Return the [X, Y] coordinate for the center point of the cell that contains the specified text.  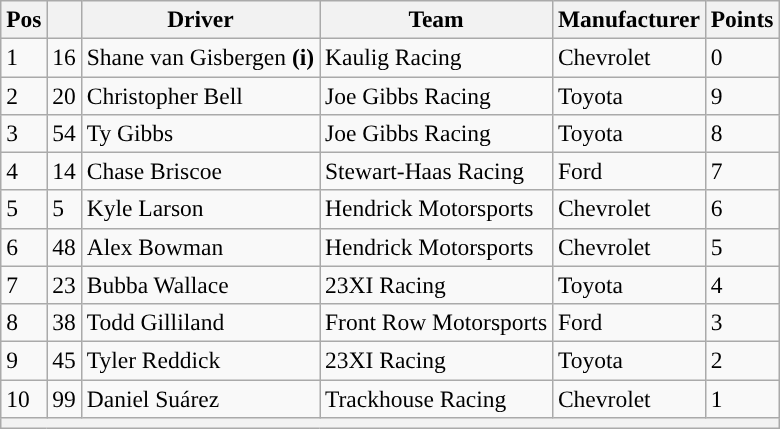
Todd Gilliland [200, 322]
48 [64, 247]
Bubba Wallace [200, 285]
16 [64, 57]
23 [64, 285]
45 [64, 360]
Pos [24, 19]
Front Row Motorsports [436, 322]
10 [24, 398]
54 [64, 133]
Kaulig Racing [436, 57]
99 [64, 398]
Driver [200, 19]
Christopher Bell [200, 95]
Trackhouse Racing [436, 398]
Team [436, 19]
20 [64, 95]
14 [64, 171]
Points [742, 19]
Kyle Larson [200, 209]
Stewart-Haas Racing [436, 171]
Shane van Gisbergen (i) [200, 57]
38 [64, 322]
Tyler Reddick [200, 360]
Daniel Suárez [200, 398]
Ty Gibbs [200, 133]
Alex Bowman [200, 247]
Chase Briscoe [200, 171]
0 [742, 57]
Manufacturer [628, 19]
